Determine the [X, Y] coordinate at the center of the cell enclosing the given text.  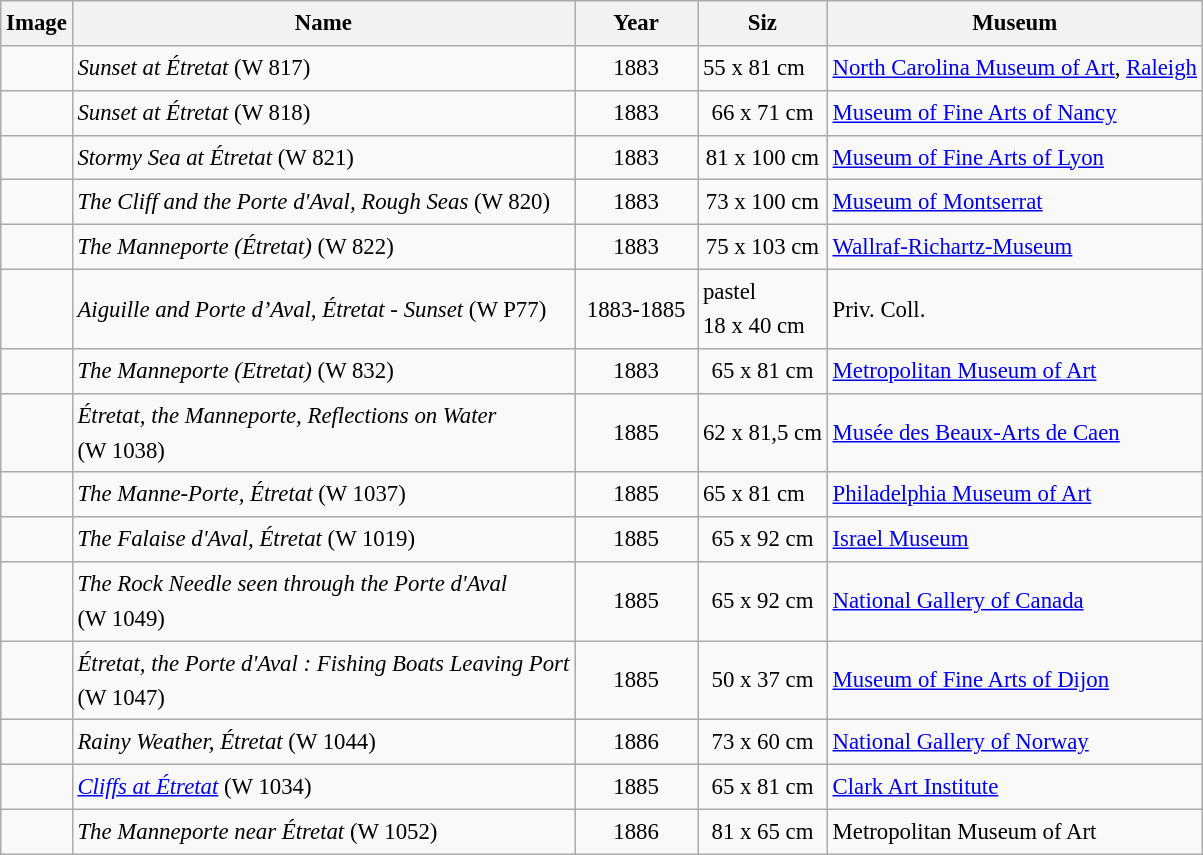
81 x 65 cm [763, 832]
The Manne-Porte, Étretat (W 1037) [323, 494]
Museum of Fine Arts of Nancy [1014, 114]
55 x 81 cm [763, 68]
62 x 81,5 cm [763, 432]
81 x 100 cm [763, 158]
pastel18 x 40 cm [763, 310]
Museum of Fine Arts of Lyon [1014, 158]
Name [323, 24]
Israel Museum [1014, 540]
National Gallery of Canada [1014, 602]
Musée des Beaux-Arts de Caen [1014, 432]
The Manneporte (Etretat) (W 832) [323, 372]
Year [636, 24]
Priv. Coll. [1014, 310]
1883-1885 [636, 310]
The Manneporte near Étretat (W 1052) [323, 832]
Aiguille and Porte d’Aval, Étretat - Sunset (W P77) [323, 310]
The Manneporte (Étretat) (W 822) [323, 248]
Clark Art Institute [1014, 788]
Museum of Montserrat [1014, 202]
Siz [763, 24]
73 x 60 cm [763, 742]
66 x 71 cm [763, 114]
North Carolina Museum of Art, Raleigh [1014, 68]
Étretat, the Porte d'Aval : Fishing Boats Leaving Port(W 1047) [323, 680]
Cliffs at Étretat (W 1034) [323, 788]
Sunset at Étretat (W 818) [323, 114]
Museum [1014, 24]
Image [36, 24]
Rainy Weather, Étretat (W 1044) [323, 742]
Wallraf-Richartz-Museum [1014, 248]
The Cliff and the Porte d'Aval, Rough Seas (W 820) [323, 202]
Museum of Fine Arts of Dijon [1014, 680]
The Falaise d'Aval, Étretat (W 1019) [323, 540]
Étretat, the Manneporte, Reflections on Water(W 1038) [323, 432]
The Rock Needle seen through the Porte d'Aval(W 1049) [323, 602]
Philadelphia Museum of Art [1014, 494]
National Gallery of Norway [1014, 742]
75 x 103 cm [763, 248]
50 x 37 cm [763, 680]
Sunset at Étretat (W 817) [323, 68]
73 x 100 cm [763, 202]
Stormy Sea at Étretat (W 821) [323, 158]
